Determine the (x, y) coordinate at the center of the cell enclosing the given text.  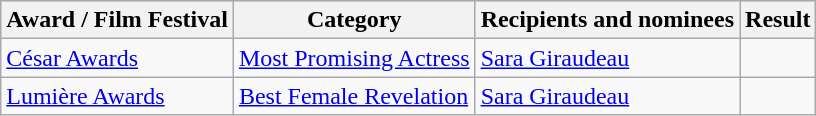
Lumière Awards (118, 96)
Recipients and nominees (607, 20)
Award / Film Festival (118, 20)
Most Promising Actress (354, 58)
Result (778, 20)
César Awards (118, 58)
Best Female Revelation (354, 96)
Category (354, 20)
